Search for the cell housing the specified text and yield its [X, Y] center coordinate. 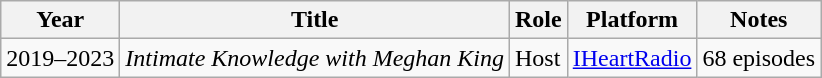
Platform [632, 20]
Year [60, 20]
Title [315, 20]
2019–2023 [60, 58]
Intimate Knowledge with Meghan King [315, 58]
IHeartRadio [632, 58]
68 episodes [759, 58]
Notes [759, 20]
Role [539, 20]
Host [539, 58]
